Capture the cell that displays the provided text and extract its [x, y] central coordinate. 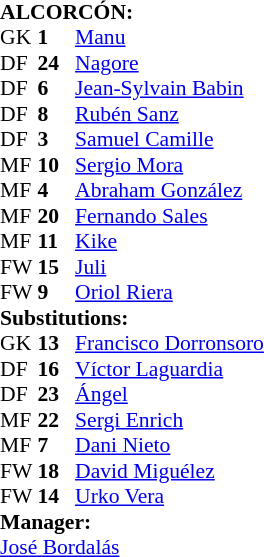
23 [57, 395]
Víctor Laguardia [170, 369]
11 [57, 241]
Kike [170, 241]
16 [57, 369]
22 [57, 420]
20 [57, 216]
Ángel [170, 395]
Francisco Dorronsoro [170, 343]
David Miguélez [170, 471]
3 [57, 139]
4 [57, 191]
7 [57, 445]
6 [57, 89]
Dani Nieto [170, 445]
Sergio Mora [170, 165]
Sergi Enrich [170, 420]
Abraham González [170, 191]
9 [57, 293]
Jean-Sylvain Babin [170, 89]
1 [57, 37]
18 [57, 471]
10 [57, 165]
Urko Vera [170, 497]
Manager: [132, 522]
Nagore [170, 63]
15 [57, 267]
Juli [170, 267]
Manu [170, 37]
Rubén Sanz [170, 114]
Fernando Sales [170, 216]
Oriol Riera [170, 293]
14 [57, 497]
Samuel Camille [170, 139]
13 [57, 343]
24 [57, 63]
8 [57, 114]
Substitutions: [132, 318]
